Return the [x, y] coordinate for the center point of the cell that contains the specified text.  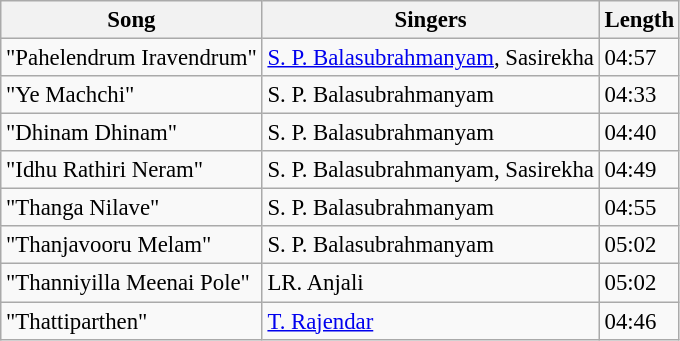
04:57 [639, 58]
"Thattiparthen" [132, 321]
04:55 [639, 208]
Song [132, 20]
04:33 [639, 95]
"Pahelendrum Iravendrum" [132, 58]
04:46 [639, 321]
"Dhinam Dhinam" [132, 133]
Singers [430, 20]
04:49 [639, 170]
"Thanjavooru Melam" [132, 245]
Length [639, 20]
"Ye Machchi" [132, 95]
"Idhu Rathiri Neram" [132, 170]
04:40 [639, 133]
T. Rajendar [430, 321]
"Thanniyilla Meenai Pole" [132, 283]
"Thanga Nilave" [132, 208]
LR. Anjali [430, 283]
